Provide the [X, Y] coordinate of the cell's center where the given text is located.  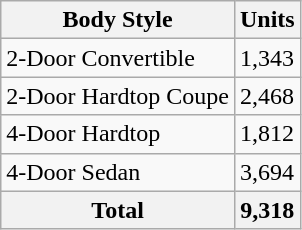
2,468 [267, 96]
9,318 [267, 210]
2-Door Hardtop Coupe [118, 96]
Total [118, 210]
3,694 [267, 172]
1,343 [267, 58]
1,812 [267, 134]
Units [267, 20]
4-Door Sedan [118, 172]
2-Door Convertible [118, 58]
Body Style [118, 20]
4-Door Hardtop [118, 134]
